Locate the cell with the specified text and output its [x, y] center coordinate. 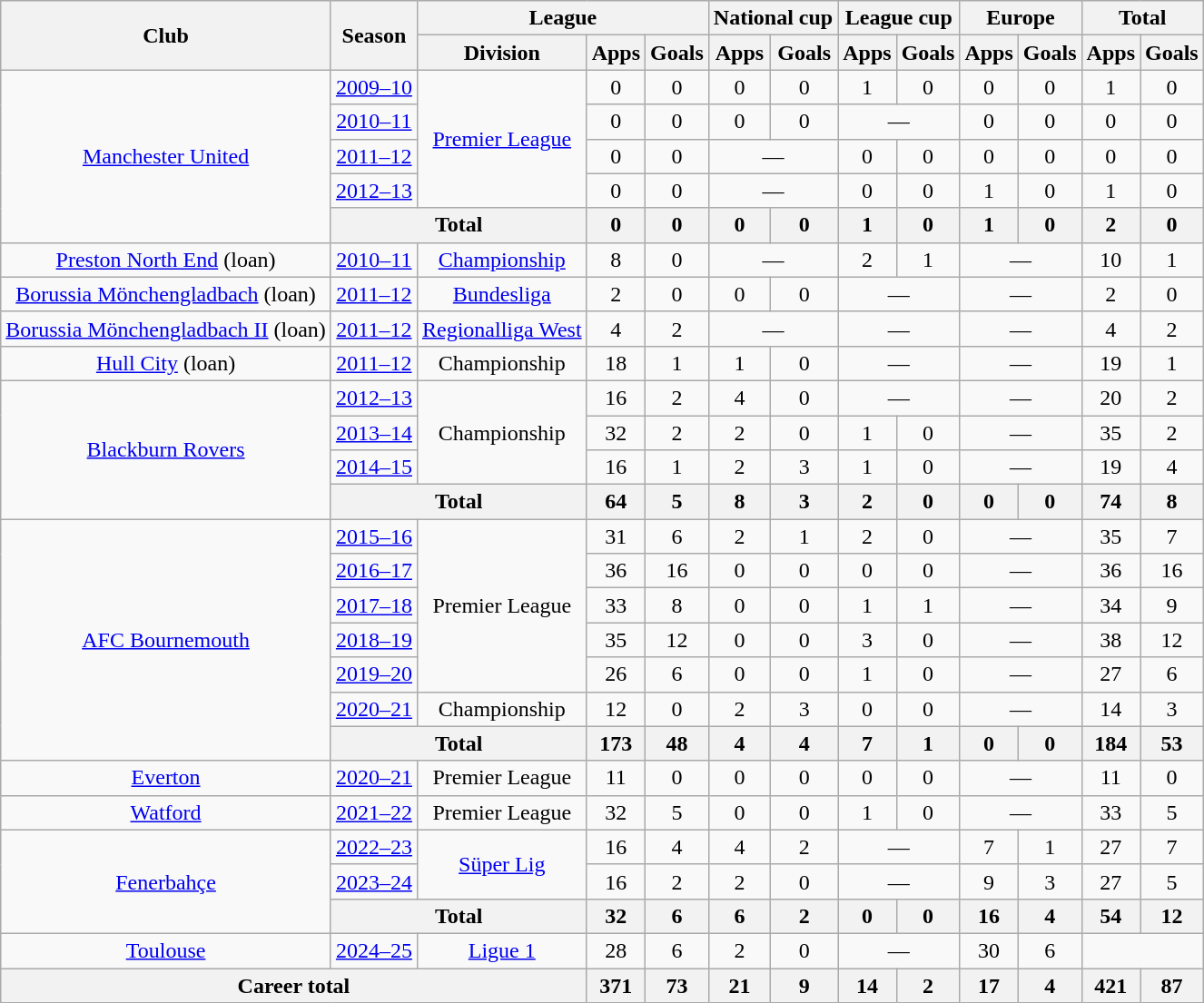
87 [1172, 985]
2023–24 [374, 881]
20 [1110, 398]
Division [501, 53]
Hull City (loan) [166, 363]
Preston North End (loan) [166, 260]
Europe [1021, 18]
31 [616, 536]
Manchester United [166, 156]
421 [1110, 985]
Toulouse [166, 950]
2022–23 [374, 847]
53 [1172, 743]
Ligue 1 [501, 950]
17 [989, 985]
2024–25 [374, 950]
2009–10 [374, 87]
Borussia Mönchengladbach (loan) [166, 294]
371 [616, 985]
74 [1110, 502]
2014–15 [374, 467]
2017–18 [374, 605]
2016–17 [374, 571]
Borussia Mönchengladbach II (loan) [166, 329]
Regionalliga West [501, 329]
54 [1110, 916]
28 [616, 950]
Fenerbahçe [166, 881]
Watford [166, 812]
18 [616, 363]
2021–22 [374, 812]
184 [1110, 743]
30 [989, 950]
21 [739, 985]
National cup [773, 18]
Season [374, 35]
AFC Bournemouth [166, 640]
10 [1110, 260]
Club [166, 35]
2019–20 [374, 674]
26 [616, 674]
2018–19 [374, 640]
48 [677, 743]
Career total [294, 985]
173 [616, 743]
Süper Lig [501, 864]
Everton [166, 778]
2015–16 [374, 536]
League [563, 18]
34 [1110, 605]
73 [677, 985]
2013–14 [374, 433]
38 [1110, 640]
64 [616, 502]
Bundesliga [501, 294]
League cup [899, 18]
Blackburn Rovers [166, 449]
